Determine the [x, y] coordinate at the center of the cell enclosing the given text.  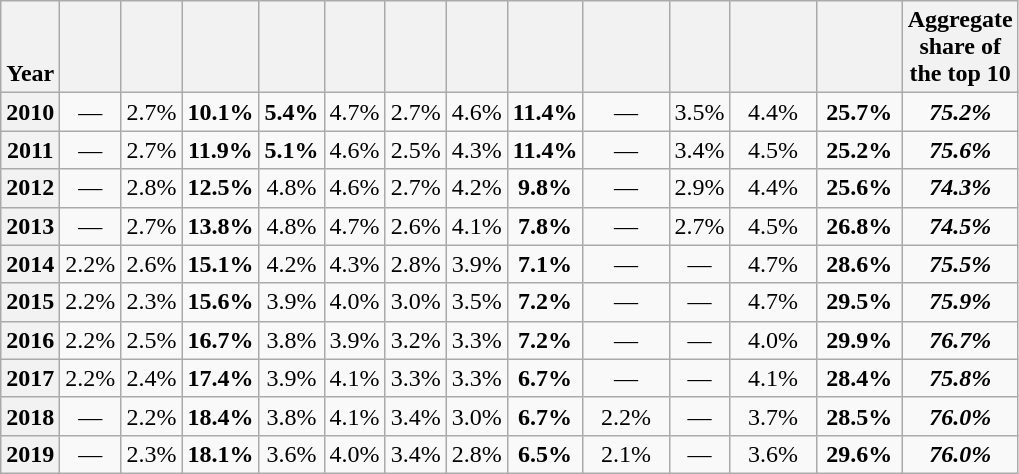
76.7% [960, 340]
15.6% [220, 302]
3.7% [773, 416]
29.9% [859, 340]
2.9% [700, 188]
11.9% [220, 150]
75.6% [960, 150]
2017 [30, 378]
74.5% [960, 226]
16.7% [220, 340]
28.6% [859, 264]
5.4% [292, 112]
25.2% [859, 150]
18.1% [220, 454]
29.6% [859, 454]
17.4% [220, 378]
2014 [30, 264]
18.4% [220, 416]
2016 [30, 340]
28.4% [859, 378]
29.5% [859, 302]
13.8% [220, 226]
2012 [30, 188]
75.9% [960, 302]
9.8% [545, 188]
74.3% [960, 188]
7.1% [545, 264]
Year [30, 47]
2015 [30, 302]
2.1% [626, 454]
5.1% [292, 150]
28.5% [859, 416]
12.5% [220, 188]
75.2% [960, 112]
26.8% [859, 226]
25.6% [859, 188]
2011 [30, 150]
75.8% [960, 378]
2019 [30, 454]
2010 [30, 112]
10.1% [220, 112]
25.7% [859, 112]
2.4% [152, 378]
3.2% [416, 340]
2013 [30, 226]
2018 [30, 416]
Aggregateshare ofthe top 10 [960, 47]
6.5% [545, 454]
7.8% [545, 226]
15.1% [220, 264]
75.5% [960, 264]
